Output the [x, y] coordinate of the center of the cell containing the given text.  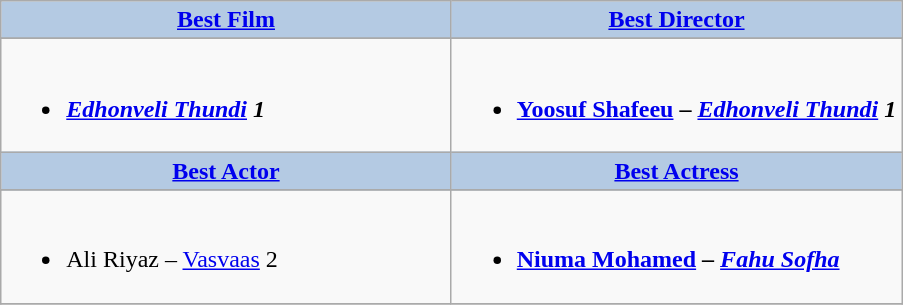
Best Actor [226, 171]
Niuma Mohamed – Fahu Sofha [676, 246]
Yoosuf Shafeeu – Edhonveli Thundi 1 [676, 96]
Best Director [676, 20]
Best Actress [676, 171]
Ali Riyaz – Vasvaas 2 [226, 246]
Best Film [226, 20]
Edhonveli Thundi 1 [226, 96]
